Return the (X, Y) coordinate for the center point of the cell that contains the specified text.  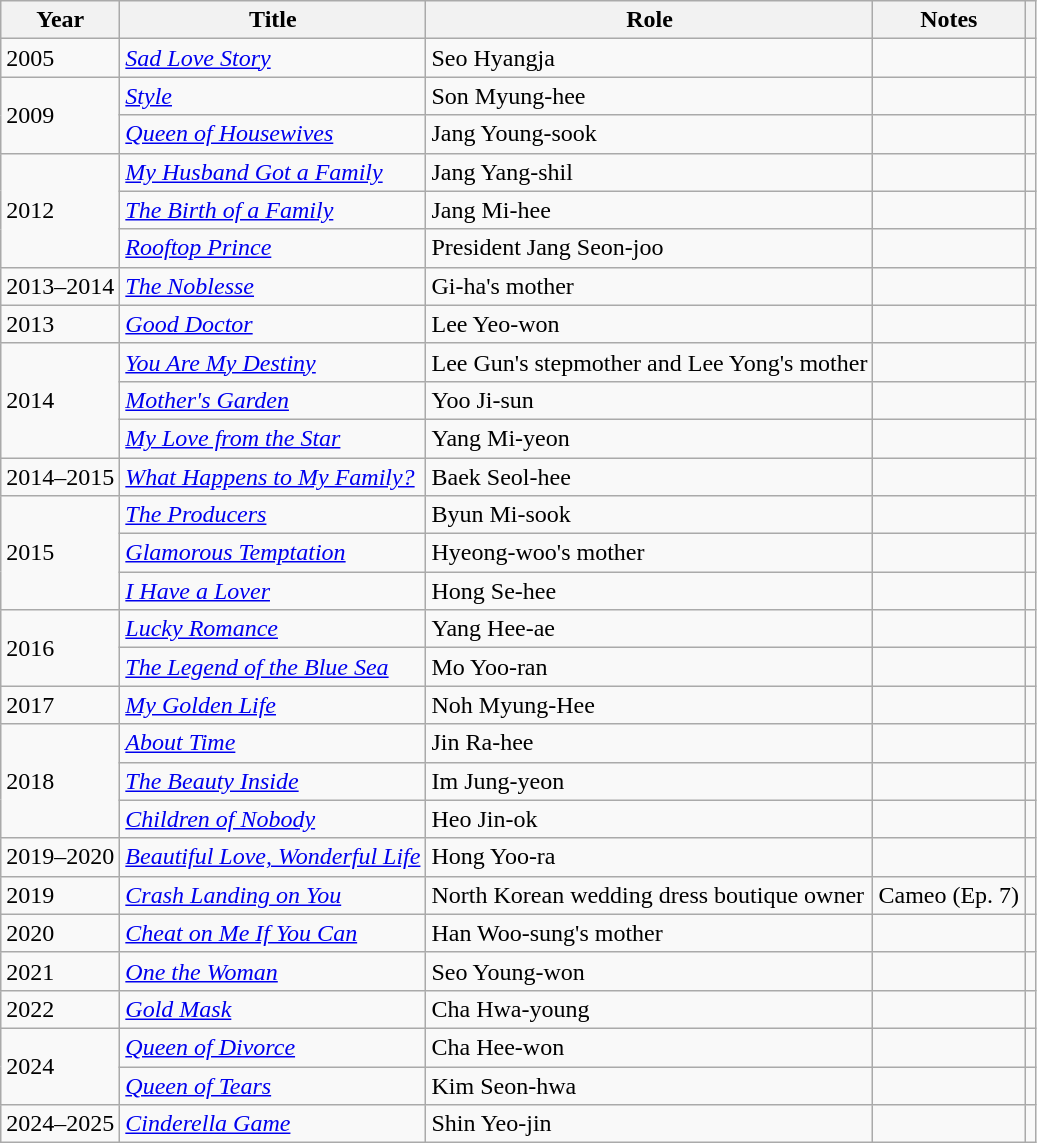
Yoo Ji-sun (650, 400)
2021 (60, 971)
Yang Mi-yeon (650, 438)
Beautiful Love, Wonderful Life (273, 857)
2024 (60, 1066)
Role (650, 20)
Cinderella Game (273, 1124)
Sad Love Story (273, 58)
Gold Mask (273, 1009)
Glamorous Temptation (273, 553)
2005 (60, 58)
About Time (273, 743)
2014–2015 (60, 477)
2013 (60, 324)
Cha Hee-won (650, 1047)
Crash Landing on You (273, 895)
The Legend of the Blue Sea (273, 667)
Mo Yoo-ran (650, 667)
Jang Young-sook (650, 134)
North Korean wedding dress boutique owner (650, 895)
Kim Seon-hwa (650, 1085)
Year (60, 20)
Son Myung-hee (650, 96)
Hong Se-hee (650, 591)
2016 (60, 648)
Queen of Tears (273, 1085)
2014 (60, 400)
Lucky Romance (273, 629)
Hong Yoo-ra (650, 857)
The Beauty Inside (273, 781)
Lee Gun's stepmother and Lee Yong's mother (650, 362)
The Producers (273, 515)
Cameo (Ep. 7) (949, 895)
Lee Yeo-won (650, 324)
Title (273, 20)
2013–2014 (60, 286)
2020 (60, 933)
Gi-ha's mother (650, 286)
My Husband Got a Family (273, 172)
2012 (60, 210)
President Jang Seon-joo (650, 248)
Jang Yang-shil (650, 172)
2024–2025 (60, 1124)
Han Woo-sung's mother (650, 933)
2019 (60, 895)
Seo Hyangja (650, 58)
2018 (60, 781)
I Have a Lover (273, 591)
My Love from the Star (273, 438)
Notes (949, 20)
Seo Young-won (650, 971)
Im Jung-yeon (650, 781)
2019–2020 (60, 857)
The Noblesse (273, 286)
Good Doctor (273, 324)
Queen of Divorce (273, 1047)
Noh Myung-Hee (650, 705)
2009 (60, 115)
Style (273, 96)
You Are My Destiny (273, 362)
Baek Seol-hee (650, 477)
2017 (60, 705)
Cheat on Me If You Can (273, 933)
Rooftop Prince (273, 248)
One the Woman (273, 971)
Children of Nobody (273, 819)
Cha Hwa-young (650, 1009)
Jin Ra-hee (650, 743)
The Birth of a Family (273, 210)
Heo Jin-ok (650, 819)
Yang Hee-ae (650, 629)
Jang Mi-hee (650, 210)
Queen of Housewives (273, 134)
Hyeong-woo's mother (650, 553)
Byun Mi-sook (650, 515)
Shin Yeo-jin (650, 1124)
What Happens to My Family? (273, 477)
2015 (60, 553)
2022 (60, 1009)
Mother's Garden (273, 400)
My Golden Life (273, 705)
